From the cell containing the given text, extract its center point as [X, Y] coordinate. 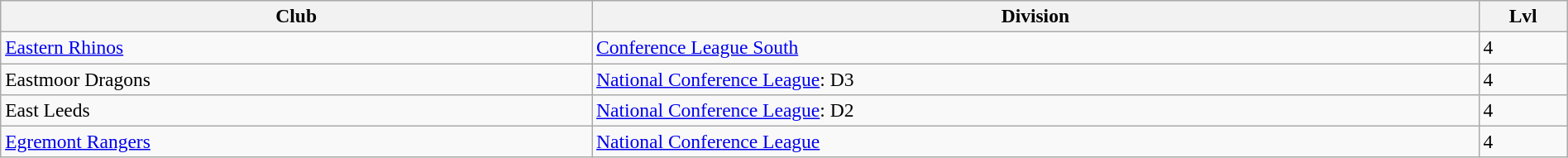
Club [296, 16]
East Leeds [296, 110]
National Conference League [1035, 141]
Lvl [1523, 16]
National Conference League: D2 [1035, 110]
Egremont Rangers [296, 141]
Eastmoor Dragons [296, 79]
National Conference League: D3 [1035, 79]
Conference League South [1035, 47]
Division [1035, 16]
Eastern Rhinos [296, 47]
